Determine the (x, y) coordinate at the center of the cell enclosing the given text.  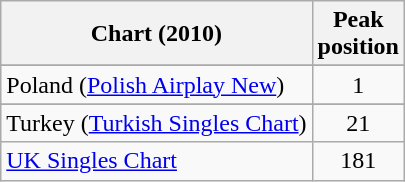
Peakposition (358, 34)
Poland (Polish Airplay New) (156, 85)
Chart (2010) (156, 34)
21 (358, 123)
181 (358, 161)
Turkey (Turkish Singles Chart) (156, 123)
1 (358, 85)
UK Singles Chart (156, 161)
